Capture the cell that displays the provided text and extract its [X, Y] central coordinate. 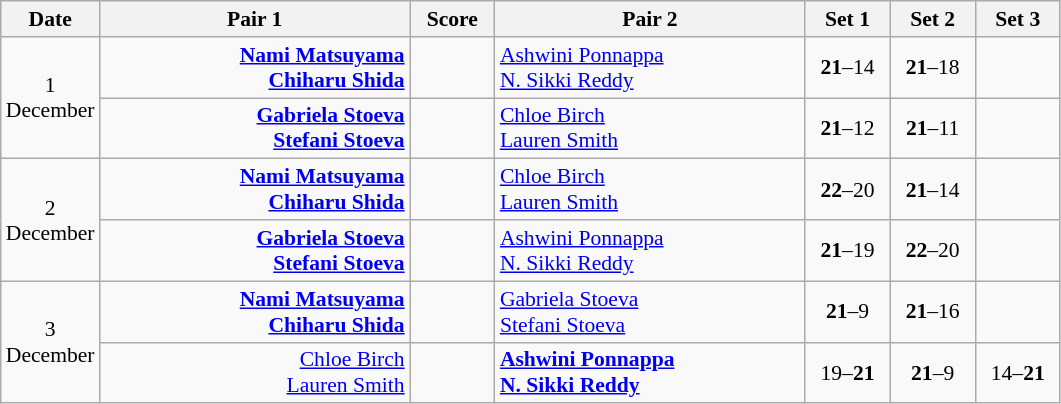
21–19 [848, 250]
Set 3 [1018, 19]
21–16 [932, 312]
1 December [50, 98]
Score [452, 19]
19–21 [848, 372]
Date [50, 19]
Set 2 [932, 19]
21–11 [932, 128]
3 December [50, 342]
Pair 2 [650, 19]
2 December [50, 220]
Pair 1 [255, 19]
14–21 [1018, 372]
21–12 [848, 128]
21–18 [932, 68]
Set 1 [848, 19]
